For the text-containing cell, return its midpoint in (x, y) coordinate format. 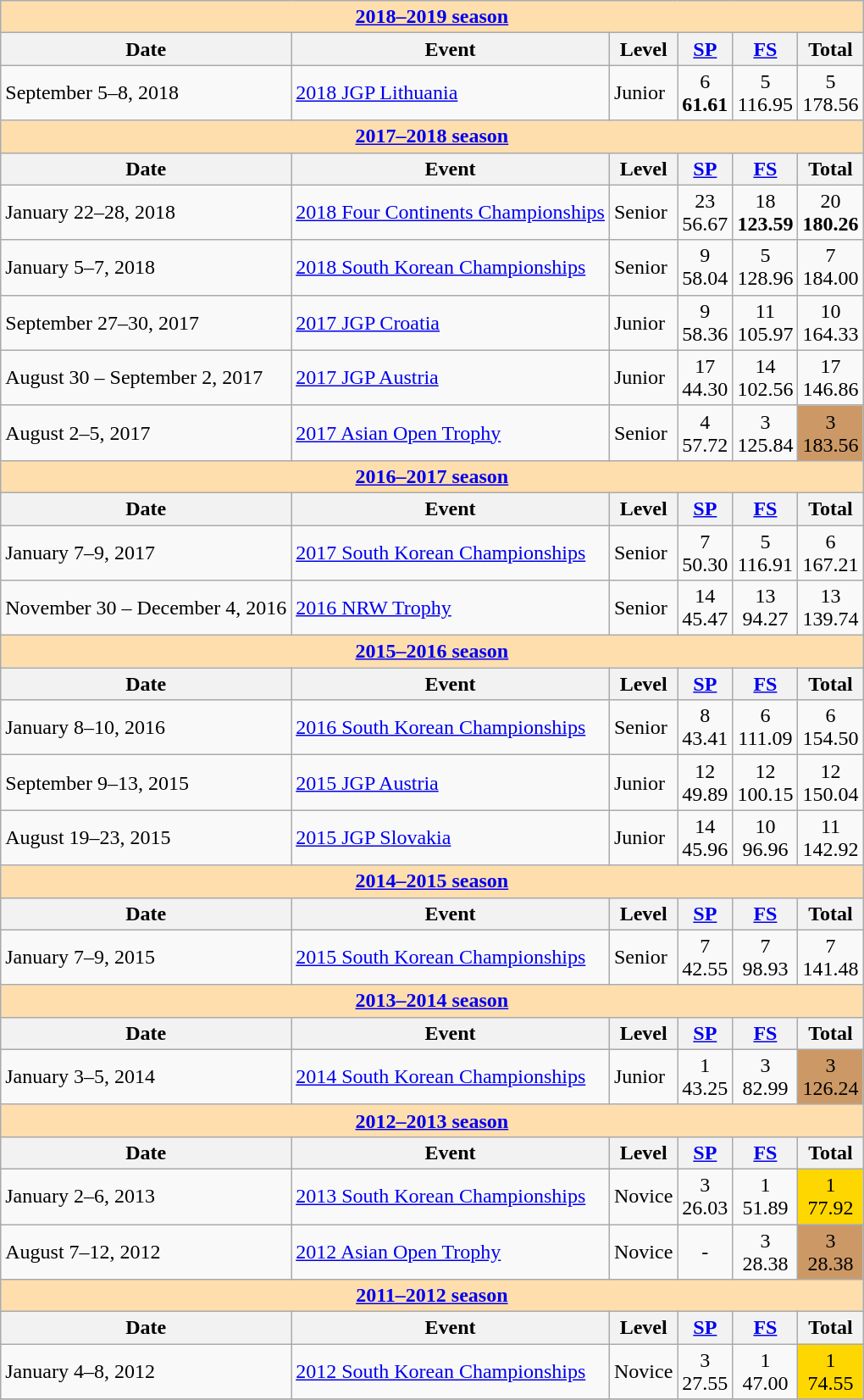
January 8–10, 2016 (146, 727)
2013 South Korean Championships (451, 1197)
2013–2014 season (432, 1001)
10 96.96 (766, 837)
7 50.30 (705, 553)
2016–2017 season (432, 476)
17 146.86 (830, 378)
20 180.26 (830, 212)
2012–2013 season (432, 1120)
2017 JGP Austria (451, 378)
2012 South Korean Championships (451, 1371)
1 77.92 (830, 1197)
9 58.04 (705, 268)
14 102.56 (766, 378)
2018–2019 season (432, 17)
August 30 – September 2, 2017 (146, 378)
2015 South Korean Championships (451, 958)
January 22–28, 2018 (146, 212)
3 126.24 (830, 1076)
2017–2018 season (432, 136)
14 45.96 (705, 837)
January 3–5, 2014 (146, 1076)
2018 South Korean Championships (451, 268)
23 56.67 (705, 212)
3 125.84 (766, 432)
5 178.56 (830, 93)
1 43.25 (705, 1076)
November 30 – December 4, 2016 (146, 608)
18 123.59 (766, 212)
2012 Asian Open Trophy (451, 1251)
6 61.61 (705, 93)
3 82.99 (766, 1076)
10 164.33 (830, 322)
13 139.74 (830, 608)
- (705, 1251)
January 2–6, 2013 (146, 1197)
5 116.95 (766, 93)
2016 NRW Trophy (451, 608)
January 5–7, 2018 (146, 268)
6 154.50 (830, 727)
2016 South Korean Championships (451, 727)
1 74.55 (830, 1371)
17 44.30 (705, 378)
September 9–13, 2015 (146, 783)
2018 Four Continents Championships (451, 212)
14 45.47 (705, 608)
2011–2012 season (432, 1296)
12 150.04 (830, 783)
7 184.00 (830, 268)
4 57.72 (705, 432)
2017 JGP Croatia (451, 322)
2017 South Korean Championships (451, 553)
5 128.96 (766, 268)
6 111.09 (766, 727)
2014 South Korean Championships (451, 1076)
3 26.03 (705, 1197)
2015–2016 season (432, 652)
2017 Asian Open Trophy (451, 432)
September 27–30, 2017 (146, 322)
11 142.92 (830, 837)
2014–2015 season (432, 881)
August 7–12, 2012 (146, 1251)
August 2–5, 2017 (146, 432)
6 167.21 (830, 553)
January 7–9, 2017 (146, 553)
5 116.91 (766, 553)
12 49.89 (705, 783)
12 100.15 (766, 783)
1 47.00 (766, 1371)
1 51.89 (766, 1197)
2018 JGP Lithuania (451, 93)
8 43.41 (705, 727)
3 183.56 (830, 432)
13 94.27 (766, 608)
August 19–23, 2015 (146, 837)
11 105.97 (766, 322)
7 141.48 (830, 958)
January 7–9, 2015 (146, 958)
7 42.55 (705, 958)
September 5–8, 2018 (146, 93)
2015 JGP Slovakia (451, 837)
7 98.93 (766, 958)
9 58.36 (705, 322)
3 27.55 (705, 1371)
2015 JGP Austria (451, 783)
January 4–8, 2012 (146, 1371)
